Determine the (x, y) coordinate at the center of the cell enclosing the given text.  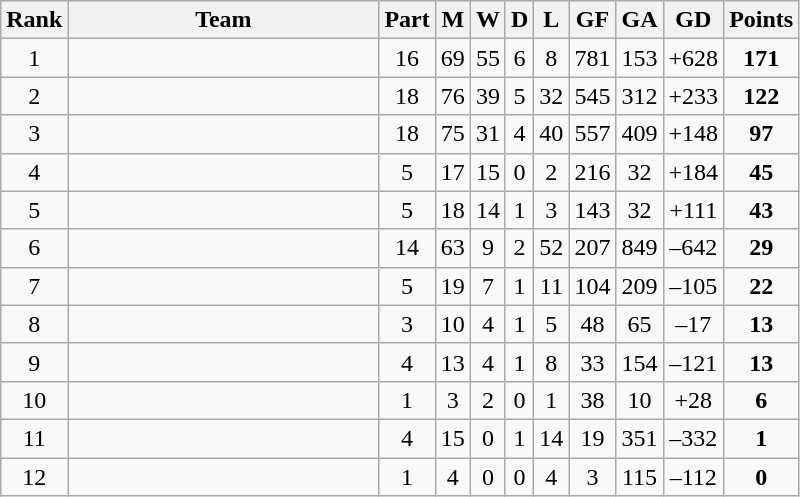
W (488, 20)
Points (762, 20)
GD (694, 20)
153 (640, 58)
781 (592, 58)
–121 (694, 362)
545 (592, 96)
849 (640, 248)
97 (762, 134)
76 (452, 96)
104 (592, 286)
55 (488, 58)
216 (592, 172)
39 (488, 96)
GA (640, 20)
43 (762, 210)
171 (762, 58)
65 (640, 324)
–112 (694, 477)
63 (452, 248)
+628 (694, 58)
–332 (694, 438)
52 (552, 248)
45 (762, 172)
31 (488, 134)
+148 (694, 134)
+233 (694, 96)
Rank (34, 20)
–105 (694, 286)
38 (592, 400)
GF (592, 20)
16 (407, 58)
75 (452, 134)
209 (640, 286)
69 (452, 58)
17 (452, 172)
557 (592, 134)
48 (592, 324)
312 (640, 96)
207 (592, 248)
22 (762, 286)
40 (552, 134)
29 (762, 248)
122 (762, 96)
+28 (694, 400)
+184 (694, 172)
Part (407, 20)
351 (640, 438)
115 (640, 477)
–17 (694, 324)
33 (592, 362)
D (519, 20)
–642 (694, 248)
143 (592, 210)
409 (640, 134)
+111 (694, 210)
L (552, 20)
12 (34, 477)
Team (224, 20)
154 (640, 362)
M (452, 20)
